Return [x, y] of the center of cell containing provided text 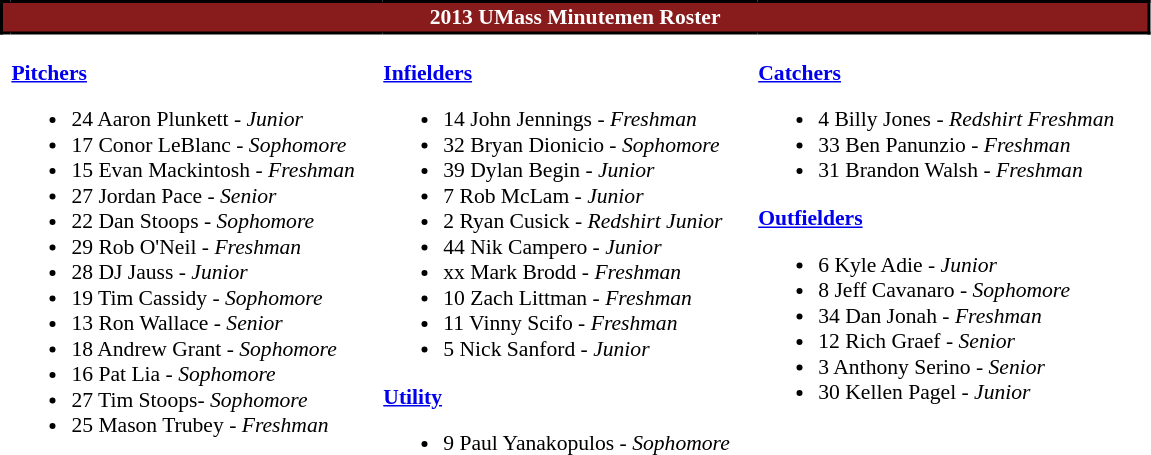
2013 UMass Minutemen Roster [576, 18]
